Output the (X, Y) coordinate of the center of the cell containing the given text.  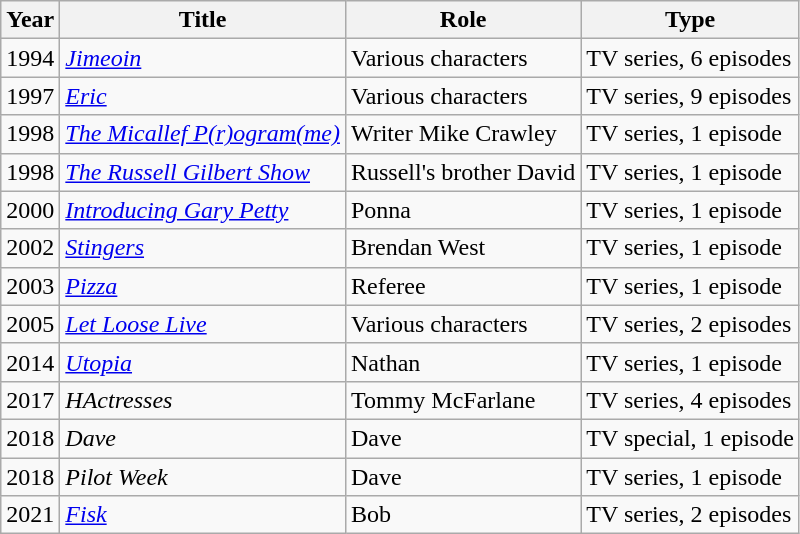
2005 (30, 324)
Pizza (203, 286)
2017 (30, 400)
TV series, 6 episodes (690, 58)
Brendan West (462, 248)
Writer Mike Crawley (462, 134)
Fisk (203, 515)
Year (30, 20)
HActresses (203, 400)
Tommy McFarlane (462, 400)
2021 (30, 515)
Jimeoin (203, 58)
Ponna (462, 210)
Eric (203, 96)
Type (690, 20)
TV series, 4 episodes (690, 400)
Introducing Gary Petty (203, 210)
Pilot Week (203, 477)
TV special, 1 episode (690, 438)
1994 (30, 58)
2014 (30, 362)
Utopia (203, 362)
Referee (462, 286)
2002 (30, 248)
TV series, 9 episodes (690, 96)
Stingers (203, 248)
Russell's brother David (462, 172)
Role (462, 20)
2003 (30, 286)
Let Loose Live (203, 324)
2000 (30, 210)
The Russell Gilbert Show (203, 172)
1997 (30, 96)
Nathan (462, 362)
Title (203, 20)
Bob (462, 515)
The Micallef P(r)ogram(me) (203, 134)
